Capture the cell that displays the provided text and extract its (x, y) central coordinate. 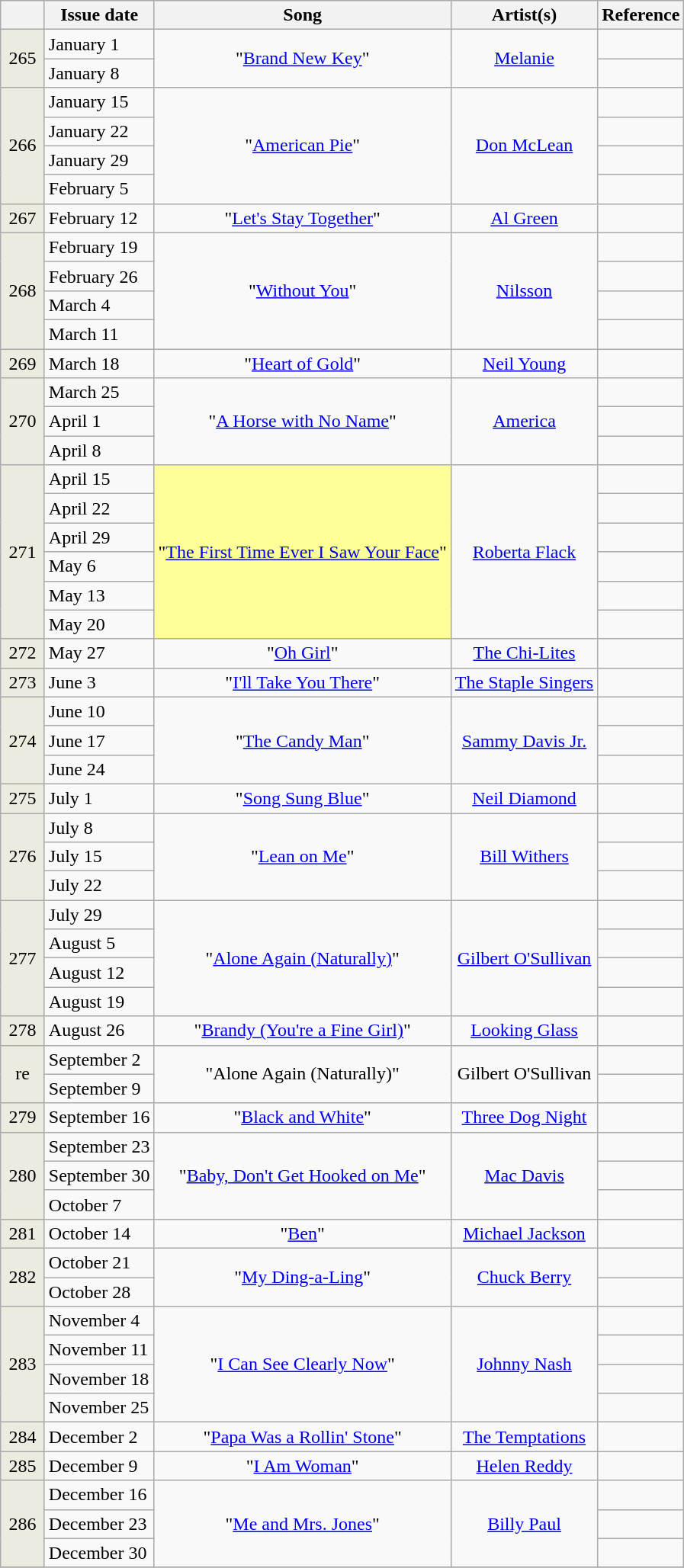
Nilsson (524, 290)
277 (23, 958)
August 12 (99, 973)
275 (23, 798)
July 1 (99, 798)
February 19 (99, 247)
April 22 (99, 508)
286 (23, 1524)
Sammy Davis Jr. (524, 740)
July 15 (99, 857)
270 (23, 422)
Chuck Berry (524, 1277)
266 (23, 146)
Roberta Flack (524, 552)
April 15 (99, 479)
278 (23, 1031)
Reference (641, 15)
November 25 (99, 1408)
"Brand New Key" (302, 59)
May 20 (99, 624)
285 (23, 1466)
Johnny Nash (524, 1364)
September 23 (99, 1146)
December 23 (99, 1524)
"Song Sung Blue" (302, 798)
"Lean on Me" (302, 856)
"My Ding-a-Ling" (302, 1277)
March 4 (99, 305)
June 10 (99, 711)
October 7 (99, 1204)
January 1 (99, 44)
December 16 (99, 1495)
"The Candy Man" (302, 740)
269 (23, 364)
May 13 (99, 595)
276 (23, 856)
273 (23, 682)
The Temptations (524, 1437)
"I'll Take You There" (302, 682)
Bill Withers (524, 856)
April 29 (99, 537)
Al Green (524, 218)
December 9 (99, 1466)
Melanie (524, 59)
September 2 (99, 1060)
Billy Paul (524, 1524)
February 12 (99, 218)
281 (23, 1233)
265 (23, 59)
271 (23, 552)
268 (23, 290)
"Oh Girl" (302, 653)
July 29 (99, 915)
September 30 (99, 1175)
Artist(s) (524, 15)
Song (302, 15)
"A Horse with No Name" (302, 422)
January 8 (99, 73)
April 8 (99, 451)
February 5 (99, 189)
June 24 (99, 769)
Neil Young (524, 364)
March 11 (99, 334)
284 (23, 1437)
October 21 (99, 1262)
The Staple Singers (524, 682)
Mac Davis (524, 1175)
April 1 (99, 422)
December 30 (99, 1553)
June 3 (99, 682)
May 27 (99, 653)
June 17 (99, 740)
Neil Diamond (524, 798)
"Let's Stay Together" (302, 218)
August 26 (99, 1031)
"Baby, Don't Get Hooked on Me" (302, 1175)
March 25 (99, 393)
November 11 (99, 1350)
August 19 (99, 1002)
"Me and Mrs. Jones" (302, 1524)
272 (23, 653)
"Papa Was a Rollin' Stone" (302, 1437)
The Chi-Lites (524, 653)
Looking Glass (524, 1031)
"Ben" (302, 1233)
280 (23, 1175)
August 5 (99, 944)
Don McLean (524, 146)
America (524, 422)
267 (23, 218)
December 2 (99, 1437)
January 15 (99, 102)
re (23, 1074)
Helen Reddy (524, 1466)
September 16 (99, 1117)
283 (23, 1364)
"American Pie" (302, 146)
January 22 (99, 131)
274 (23, 740)
"The First Time Ever I Saw Your Face" (302, 552)
"Heart of Gold" (302, 364)
November 4 (99, 1321)
Issue date (99, 15)
July 22 (99, 886)
July 8 (99, 827)
"Brandy (You're a Fine Girl)" (302, 1031)
"I Am Woman" (302, 1466)
Michael Jackson (524, 1233)
March 18 (99, 364)
"Without You" (302, 290)
September 9 (99, 1089)
January 29 (99, 160)
"I Can See Clearly Now" (302, 1364)
Three Dog Night (524, 1117)
February 26 (99, 276)
279 (23, 1117)
May 6 (99, 566)
282 (23, 1277)
October 14 (99, 1233)
November 18 (99, 1379)
"Black and White" (302, 1117)
October 28 (99, 1292)
